Extract the (X, Y) coordinate from the center of the cell holding the provided text.  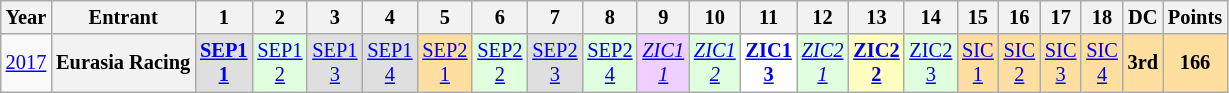
18 (1102, 17)
6 (500, 17)
2017 (26, 63)
9 (663, 17)
7 (554, 17)
Eurasia Racing (123, 63)
SEP13 (334, 63)
SIC3 (1060, 63)
1 (224, 17)
DC (1143, 17)
16 (1020, 17)
ZIC22 (876, 63)
Entrant (123, 17)
4 (390, 17)
SEP23 (554, 63)
3rd (1143, 63)
SEP22 (500, 63)
3 (334, 17)
166 (1195, 63)
10 (715, 17)
SEP14 (390, 63)
ZIC21 (823, 63)
SIC1 (978, 63)
ZIC23 (930, 63)
ZIC13 (769, 63)
SEP12 (280, 63)
ZIC12 (715, 63)
17 (1060, 17)
14 (930, 17)
5 (444, 17)
2 (280, 17)
SEP11 (224, 63)
8 (610, 17)
Points (1195, 17)
12 (823, 17)
SEP21 (444, 63)
15 (978, 17)
11 (769, 17)
SIC2 (1020, 63)
SEP24 (610, 63)
13 (876, 17)
SIC4 (1102, 63)
Year (26, 17)
ZIC11 (663, 63)
